Provide the (x, y) coordinate of the cell's center where the given text is located.  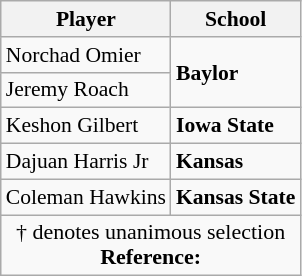
Iowa State (236, 126)
Player (86, 19)
Dajuan Harris Jr (86, 162)
Baylor (236, 72)
Keshon Gilbert (86, 126)
Kansas (236, 162)
Jeremy Roach (86, 90)
Coleman Hawkins (86, 197)
School (236, 19)
† denotes unanimous selectionReference: (151, 246)
Kansas State (236, 197)
Norchad Omier (86, 55)
